Extract the [X, Y] coordinate from the center of the cell holding the provided text.  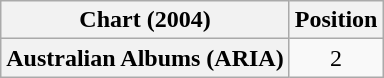
Position [336, 20]
Chart (2004) [145, 20]
2 [336, 58]
Australian Albums (ARIA) [145, 58]
